Capture the cell that displays the provided text and extract its (X, Y) central coordinate. 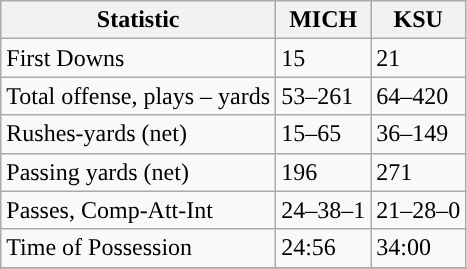
53–261 (324, 96)
KSU (418, 20)
24–38–1 (324, 210)
15 (324, 58)
Passing yards (net) (138, 172)
196 (324, 172)
64–420 (418, 96)
Statistic (138, 20)
271 (418, 172)
Passes, Comp-Att-Int (138, 210)
MICH (324, 20)
24:56 (324, 248)
15–65 (324, 134)
Total offense, plays – yards (138, 96)
34:00 (418, 248)
First Downs (138, 58)
Time of Possession (138, 248)
Rushes-yards (net) (138, 134)
21–28–0 (418, 210)
36–149 (418, 134)
21 (418, 58)
